Find where the given text appears and provide that cell's center as (X, Y) coordinate. 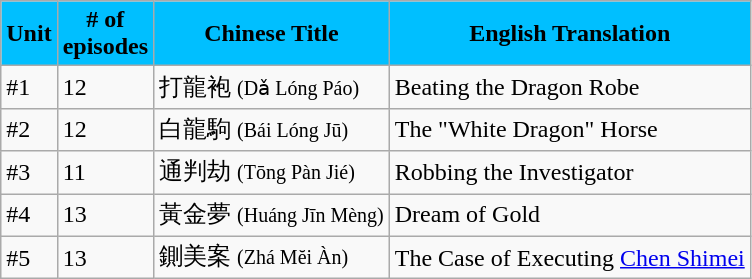
Beating the Dragon Robe (570, 88)
Robbing the Investigator (570, 172)
通判劫 (Tōng Pàn Jié) (272, 172)
11 (105, 172)
打龍袍 (Dǎ Lóng Páo) (272, 88)
English Translation (570, 34)
#2 (29, 130)
#1 (29, 88)
#4 (29, 216)
鍘美案 (Zhá Mĕi Àn) (272, 258)
The Case of Executing Chen Shimei (570, 258)
白龍駒 (Bái Lóng Jū) (272, 130)
#3 (29, 172)
Unit (29, 34)
# ofepisodes (105, 34)
Chinese Title (272, 34)
The "White Dragon" Horse (570, 130)
黃金夢 (Huáng Jīn Mèng) (272, 216)
#5 (29, 258)
Dream of Gold (570, 216)
